Extract the [X, Y] coordinate from the center of the cell holding the provided text.  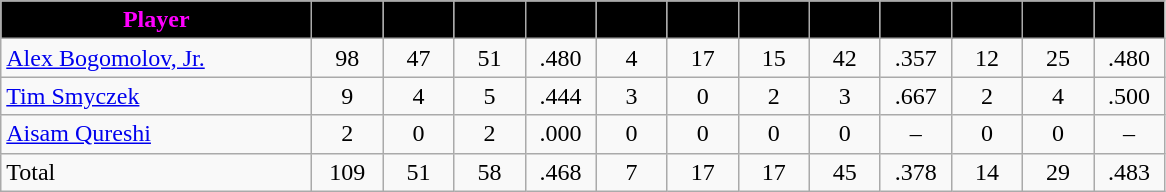
.000 [560, 134]
.468 [560, 172]
Alex Bogomolov, Jr. [156, 58]
25 [1058, 58]
.444 [560, 96]
14 [986, 172]
.378 [916, 172]
.667 [916, 96]
.483 [1130, 172]
98 [348, 58]
12 [986, 58]
Aisam Qureshi [156, 134]
.357 [916, 58]
58 [490, 172]
7 [632, 172]
45 [844, 172]
109 [348, 172]
42 [844, 58]
Total [156, 172]
Player [156, 20]
5 [490, 96]
15 [774, 58]
47 [418, 58]
.500 [1130, 96]
Tim Smyczek [156, 96]
9 [348, 96]
29 [1058, 172]
